Scan for the cell matching the given text and deliver its [x, y] coordinate at center. 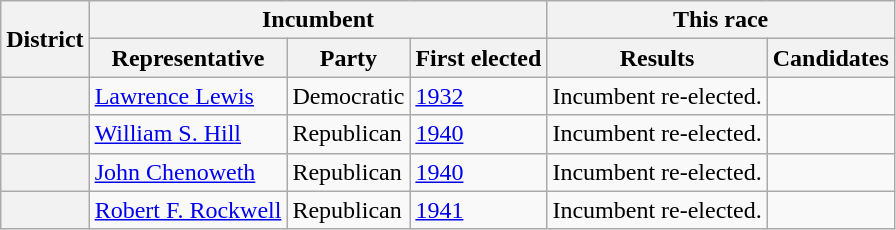
1941 [478, 210]
John Chenoweth [188, 172]
Results [657, 58]
Candidates [830, 58]
William S. Hill [188, 134]
Robert F. Rockwell [188, 210]
Lawrence Lewis [188, 96]
Democratic [348, 96]
This race [720, 20]
Party [348, 58]
Incumbent [318, 20]
Representative [188, 58]
District [45, 39]
First elected [478, 58]
1932 [478, 96]
